Find where the given text appears and provide that cell's center as [x, y] coordinate. 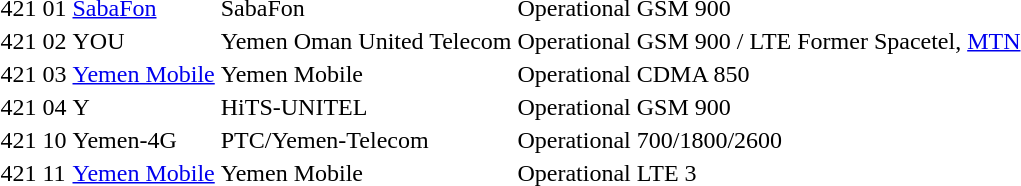
GSM 900 / LTE [714, 41]
CDMA 850 [714, 74]
Y [144, 107]
10 [54, 140]
GSM 900 [714, 107]
02 [54, 41]
Yemen-4G [144, 140]
04 [54, 107]
YOU [144, 41]
700/1800/2600 [714, 140]
Yemen Oman United Telecom [366, 41]
03 [54, 74]
HiTS-UNITEL [366, 107]
PTC/Yemen-Telecom [366, 140]
